Pinpoint the cell where the given text exists, returning its [x, y] midpoint coordinate. 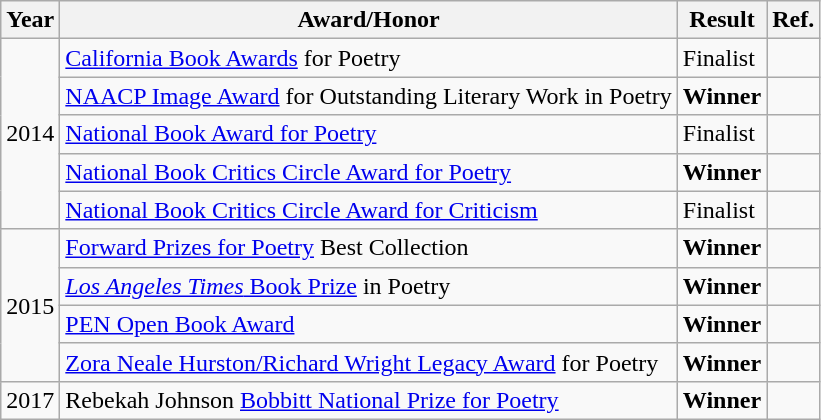
Forward Prizes for Poetry Best Collection [369, 248]
2014 [30, 134]
Los Angeles Times Book Prize in Poetry [369, 286]
Rebekah Johnson Bobbitt National Prize for Poetry [369, 400]
National Book Critics Circle Award for Poetry [369, 172]
Zora Neale Hurston/Richard Wright Legacy Award for Poetry [369, 362]
Result [722, 20]
2015 [30, 305]
Year [30, 20]
National Book Award for Poetry [369, 134]
2017 [30, 400]
Award/Honor [369, 20]
PEN Open Book Award [369, 324]
California Book Awards for Poetry [369, 58]
National Book Critics Circle Award for Criticism [369, 210]
NAACP Image Award for Outstanding Literary Work in Poetry [369, 96]
Ref. [794, 20]
